Detect which cell encompasses the target text, then output its (X, Y) center coordinate. 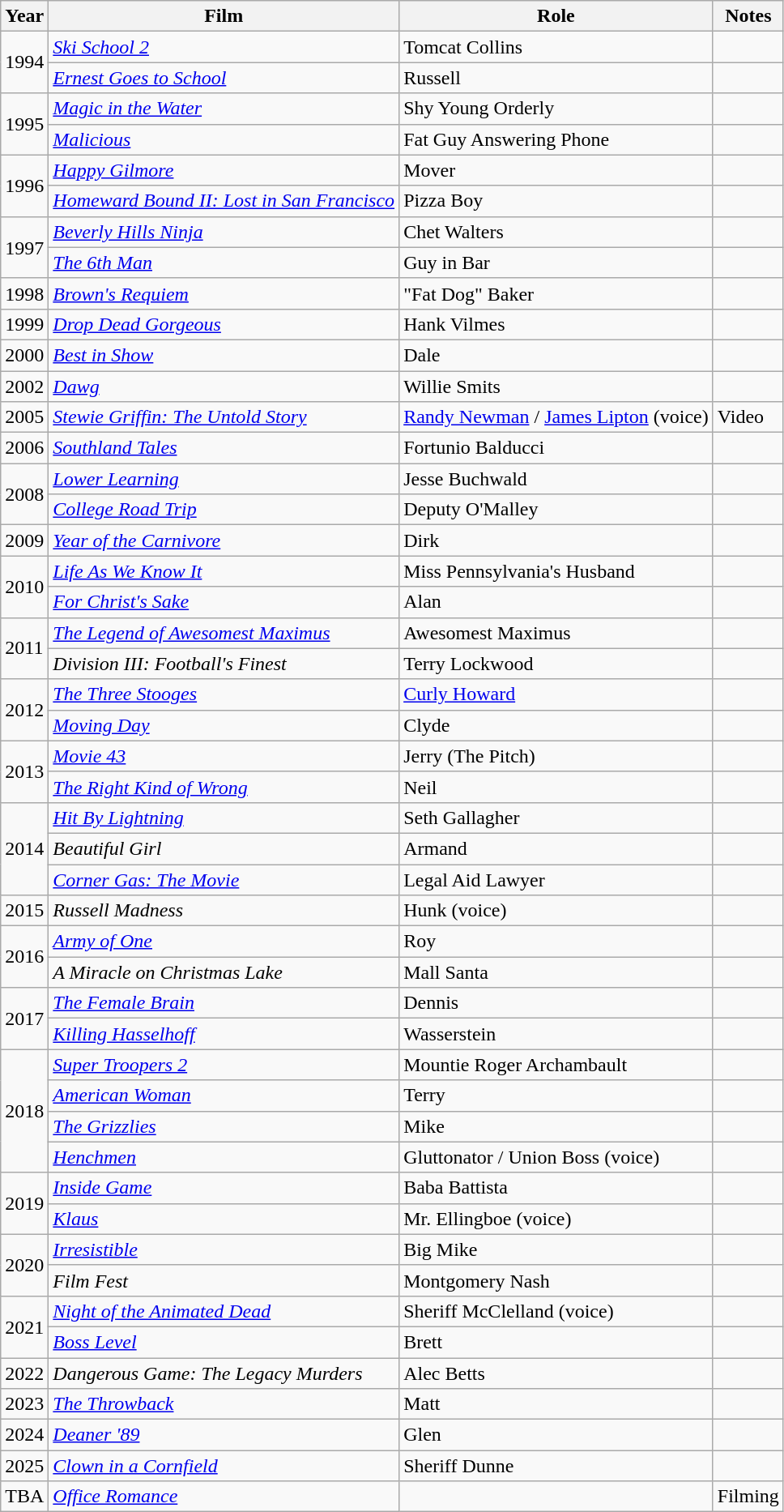
Fat Guy Answering Phone (556, 139)
2021 (24, 1326)
The Legend of Awesomest Maximus (224, 633)
Moving Day (224, 725)
Beverly Hills Ninja (224, 232)
Hank Vilmes (556, 324)
Brett (556, 1342)
Jerry (The Pitch) (556, 756)
Film (224, 16)
Tomcat Collins (556, 47)
Wasserstein (556, 1034)
Montgomery Nash (556, 1280)
Armand (556, 848)
Office Romance (224, 1497)
1995 (24, 124)
Drop Dead Gorgeous (224, 324)
Malicious (224, 139)
2011 (24, 648)
Night of the Animated Dead (224, 1311)
2019 (24, 1203)
Notes (748, 16)
Filming (748, 1497)
Dale (556, 355)
2018 (24, 1111)
Irresistible (224, 1249)
Brown's Requiem (224, 293)
The Right Kind of Wrong (224, 787)
Russell (556, 78)
Mall Santa (556, 972)
Lower Learning (224, 479)
Henchmen (224, 1157)
TBA (24, 1497)
2017 (24, 1019)
Mike (556, 1126)
American Woman (224, 1096)
Magic in the Water (224, 109)
Fortunio Balducci (556, 448)
Beautiful Girl (224, 848)
The Female Brain (224, 1003)
A Miracle on Christmas Lake (224, 972)
2013 (24, 771)
Inside Game (224, 1188)
Guy in Bar (556, 263)
Seth Gallagher (556, 818)
Movie 43 (224, 756)
Alec Betts (556, 1373)
Dirk (556, 540)
1999 (24, 324)
Boss Level (224, 1342)
The 6th Man (224, 263)
2025 (24, 1466)
2008 (24, 494)
Southland Tales (224, 448)
"Fat Dog" Baker (556, 293)
Happy Gilmore (224, 170)
2020 (24, 1265)
Stewie Griffin: The Untold Story (224, 417)
Sheriff Dunne (556, 1466)
Miss Pennsylvania's Husband (556, 571)
Year (24, 16)
Video (748, 417)
Deaner '89 (224, 1435)
Chet Walters (556, 232)
Sheriff McClelland (voice) (556, 1311)
2002 (24, 387)
2022 (24, 1373)
Glen (556, 1435)
Dennis (556, 1003)
1997 (24, 247)
2010 (24, 587)
2009 (24, 540)
Shy Young Orderly (556, 109)
Matt (556, 1404)
Super Troopers 2 (224, 1065)
Mover (556, 170)
Alan (556, 602)
Willie Smits (556, 387)
Army of One (224, 942)
Baba Battista (556, 1188)
Terry (556, 1096)
1998 (24, 293)
The Throwback (224, 1404)
Ski School 2 (224, 47)
2012 (24, 710)
Pizza Boy (556, 201)
Killing Hasselhoff (224, 1034)
Legal Aid Lawyer (556, 879)
Klaus (224, 1219)
Clown in a Cornfield (224, 1466)
Roy (556, 942)
Division III: Football's Finest (224, 664)
Corner Gas: The Movie (224, 879)
2023 (24, 1404)
Hit By Lightning (224, 818)
For Christ's Sake (224, 602)
The Grizzlies (224, 1126)
2024 (24, 1435)
Neil (556, 787)
1996 (24, 186)
Best in Show (224, 355)
Film Fest (224, 1280)
Randy Newman / James Lipton (voice) (556, 417)
1994 (24, 62)
2005 (24, 417)
Hunk (voice) (556, 911)
Dangerous Game: The Legacy Murders (224, 1373)
2006 (24, 448)
2016 (24, 957)
2015 (24, 911)
Life As We Know It (224, 571)
Deputy O'Malley (556, 510)
Terry Lockwood (556, 664)
Curly Howard (556, 694)
Jesse Buchwald (556, 479)
Gluttonator / Union Boss (voice) (556, 1157)
Clyde (556, 725)
Russell Madness (224, 911)
Dawg (224, 387)
Big Mike (556, 1249)
Mountie Roger Archambault (556, 1065)
Role (556, 16)
Mr. Ellingboe (voice) (556, 1219)
2014 (24, 848)
The Three Stooges (224, 694)
Ernest Goes to School (224, 78)
Year of the Carnivore (224, 540)
2000 (24, 355)
Awesomest Maximus (556, 633)
Homeward Bound II: Lost in San Francisco (224, 201)
College Road Trip (224, 510)
